Determine the (x, y) coordinate at the center of the cell enclosing the given text.  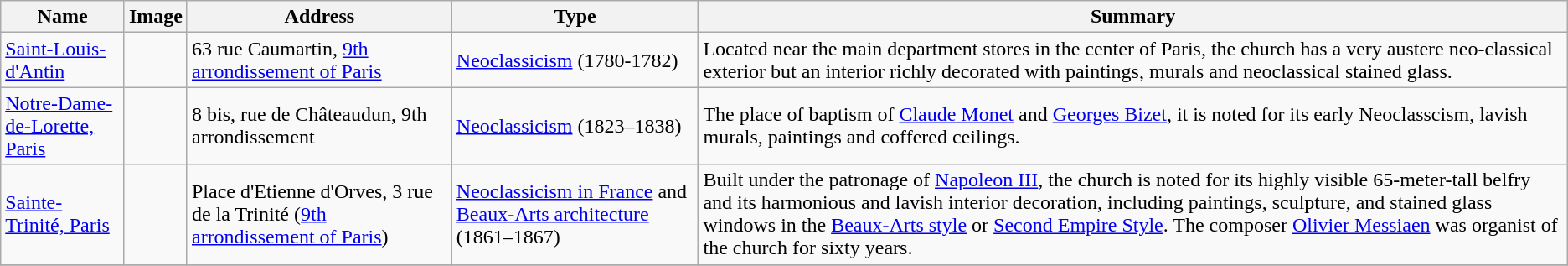
Neoclassicism (1780-1782) (575, 60)
Summary (1132, 17)
63 rue Caumartin, 9th arrondissement of Paris (319, 60)
Notre-Dame-de-Lorette, Paris (63, 126)
Address (319, 17)
Name (63, 17)
The place of baptism of Claude Monet and Georges Bizet, it is noted for its early Neoclasscism, lavish murals, paintings and coffered ceilings. (1132, 126)
Sainte-Trinité, Paris (63, 215)
Neoclassicism in France and Beaux-Arts architecture (1861–1867) (575, 215)
Image (156, 17)
Neoclassicism (1823–1838) (575, 126)
8 bis, rue de Châteaudun, 9th arrondissement (319, 126)
Place d'Etienne d'Orves, 3 rue de la Trinité (9th arrondissement of Paris) (319, 215)
Type (575, 17)
Saint-Louis-d'Antin (63, 60)
